Search for the cell housing the specified text and yield its [x, y] center coordinate. 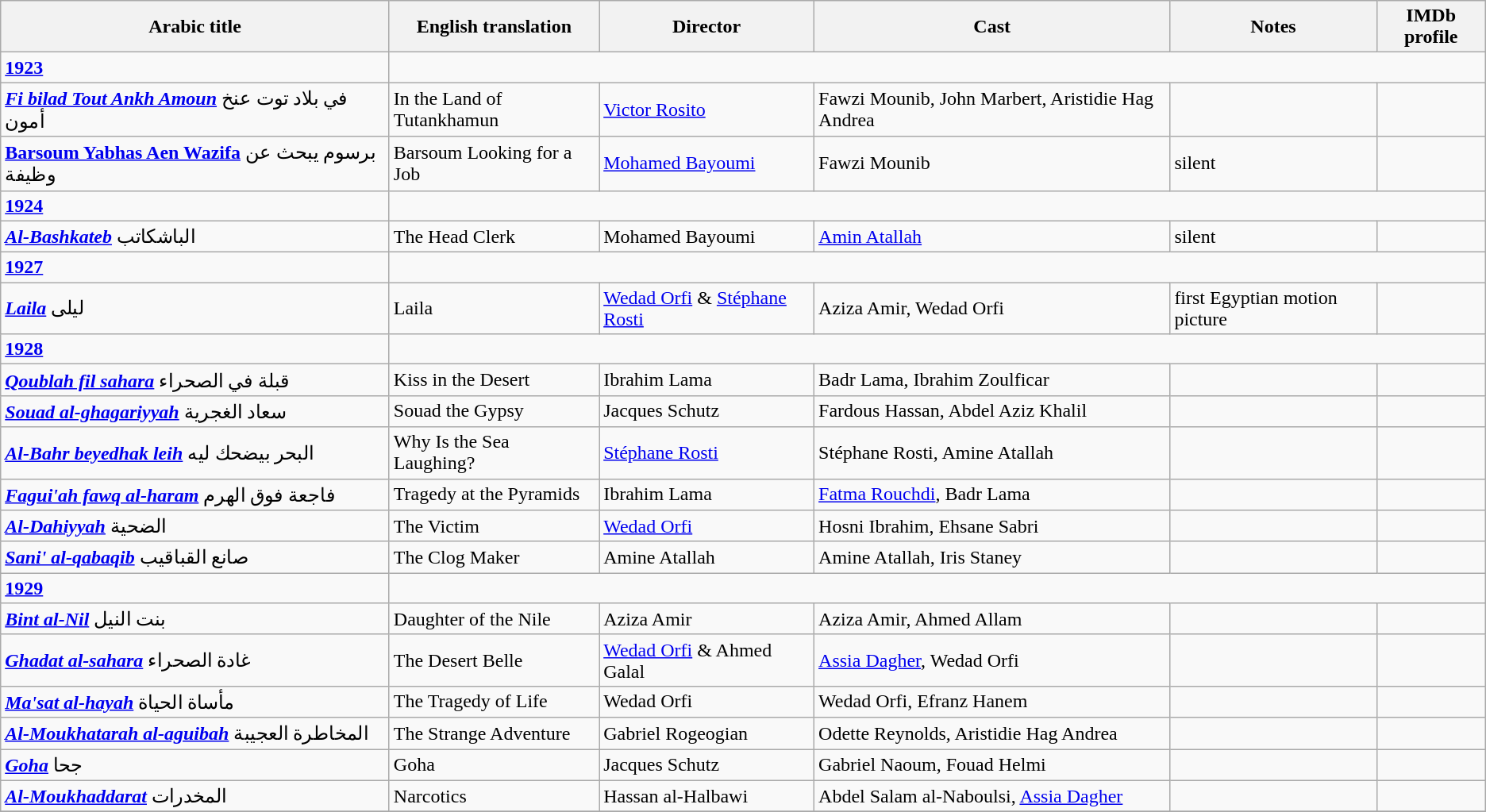
Abdel Salam al-Naboulsi, Assia Dagher [992, 796]
Al-Bashkateb الباشكاتب [195, 237]
Barsoum Yabhas Aen Wazifa برسوم يبحث عن وظيفة [195, 164]
Ma'sat al-hayah مأساة الحياة [195, 702]
Badr Lama, Ibrahim Zoulficar [992, 380]
Hassan al-Halbawi [706, 796]
Aziza Amir, Wedad Orfi [992, 308]
IMDb profile [1430, 27]
Wedad Orfi, Efranz Hanem [992, 702]
Al-Moukhaddarat المخدرات [195, 796]
The Desert Belle [494, 660]
Al-Bahr beyedhak leih البحر بيضحك ليه [195, 452]
1929 [195, 588]
Wedad Orfi & Stéphane Rosti [706, 308]
Wedad Orfi & Ahmed Galal [706, 660]
Ghadat al-sahara غادة الصحراء [195, 660]
Aziza Amir, Ahmed Allam [992, 619]
1928 [195, 349]
Narcotics [494, 796]
Victor Rosito [706, 110]
Goha جحا [195, 765]
1923 [195, 67]
Kiss in the Desert [494, 380]
Qoublah fil sahara قبلة في الصحراء [195, 380]
English translation [494, 27]
Amine Atallah, Iris Staney [992, 557]
Fawzi Mounib, John Marbert, Aristidie Hag Andrea [992, 110]
1927 [195, 267]
Al-Moukhatarah al-aguibah المخاطرة العجيبة [195, 733]
Director [706, 27]
Why Is the Sea Laughing? [494, 452]
Gabriel Naoum, Fouad Helmi [992, 765]
The Strange Adventure [494, 733]
Fawzi Mounib [992, 164]
Stéphane Rosti, Amine Atallah [992, 452]
Laila ليلى [195, 308]
Fagui'ah fawq al-haram فاجعة فوق الهرم [195, 495]
Fardous Hassan, Abdel Aziz Khalil [992, 411]
Fatma Rouchdi, Badr Lama [992, 495]
Tragedy at the Pyramids [494, 495]
Stéphane Rosti [706, 452]
The Clog Maker [494, 557]
Fi bilad Tout Ankh Amoun في بلاد توت عنخ أمون [195, 110]
Gabriel Rogeogian [706, 733]
Daughter of the Nile [494, 619]
Al-Dahiyyah الضحية [195, 526]
In the Land of Tutankhamun [494, 110]
The Victim [494, 526]
Assia Dagher, Wedad Orfi [992, 660]
Hosni Ibrahim, Ehsane Sabri [992, 526]
Bint al-Nil بنت النيل [195, 619]
Souad al-ghagariyyah سعاد الغجرية [195, 411]
Souad the Gypsy [494, 411]
Arabic title [195, 27]
Notes [1273, 27]
Odette Reynolds, Aristidie Hag Andrea [992, 733]
Barsoum Looking for a Job [494, 164]
first Egyptian motion picture [1273, 308]
Cast [992, 27]
The Head Clerk [494, 237]
Goha [494, 765]
The Tragedy of Life [494, 702]
Sani' al-qabaqib صانع القباقيب [195, 557]
1924 [195, 206]
Amin Atallah [992, 237]
Aziza Amir [706, 619]
Laila [494, 308]
Amine Atallah [706, 557]
